Extract the (x, y) coordinate from the center of the cell holding the provided text.  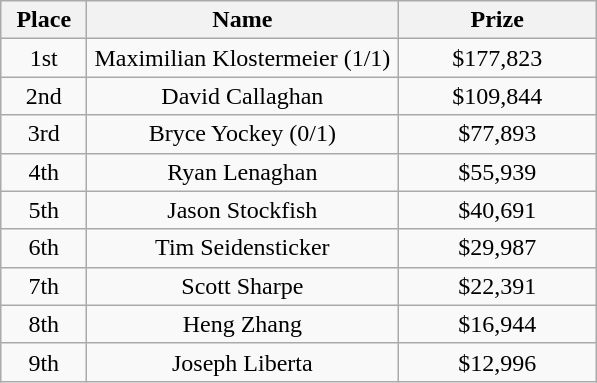
Name (242, 20)
Heng Zhang (242, 324)
Place (44, 20)
7th (44, 286)
4th (44, 172)
$55,939 (498, 172)
Jason Stockfish (242, 210)
2nd (44, 96)
$177,823 (498, 58)
3rd (44, 134)
$12,996 (498, 362)
1st (44, 58)
Joseph Liberta (242, 362)
Tim Seidensticker (242, 248)
$109,844 (498, 96)
5th (44, 210)
$40,691 (498, 210)
6th (44, 248)
$16,944 (498, 324)
Scott Sharpe (242, 286)
9th (44, 362)
8th (44, 324)
$77,893 (498, 134)
$29,987 (498, 248)
Prize (498, 20)
Ryan Lenaghan (242, 172)
$22,391 (498, 286)
Bryce Yockey (0/1) (242, 134)
Maximilian Klostermeier (1/1) (242, 58)
David Callaghan (242, 96)
